Capture the cell that displays the provided text and extract its [x, y] central coordinate. 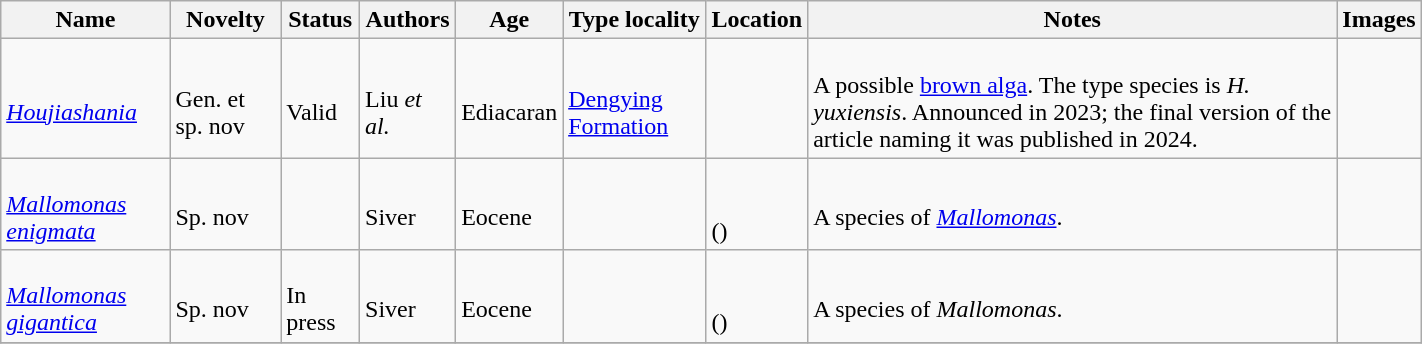
In press [320, 296]
Name [86, 20]
Authors [408, 20]
Liu et al. [408, 98]
Dengying Formation [634, 98]
Type locality [634, 20]
Ediacaran [510, 98]
Novelty [226, 20]
Age [510, 20]
Images [1379, 20]
Gen. et sp. nov [226, 98]
Status [320, 20]
Location [757, 20]
Valid [320, 98]
A possible brown alga. The type species is H. yuxiensis. Announced in 2023; the final version of the article naming it was published in 2024. [1072, 98]
Mallomonas enigmata [86, 204]
Notes [1072, 20]
Houjiashania [86, 98]
Mallomonas gigantica [86, 296]
